Provide the (X, Y) coordinate of the cell's center where the given text is located.  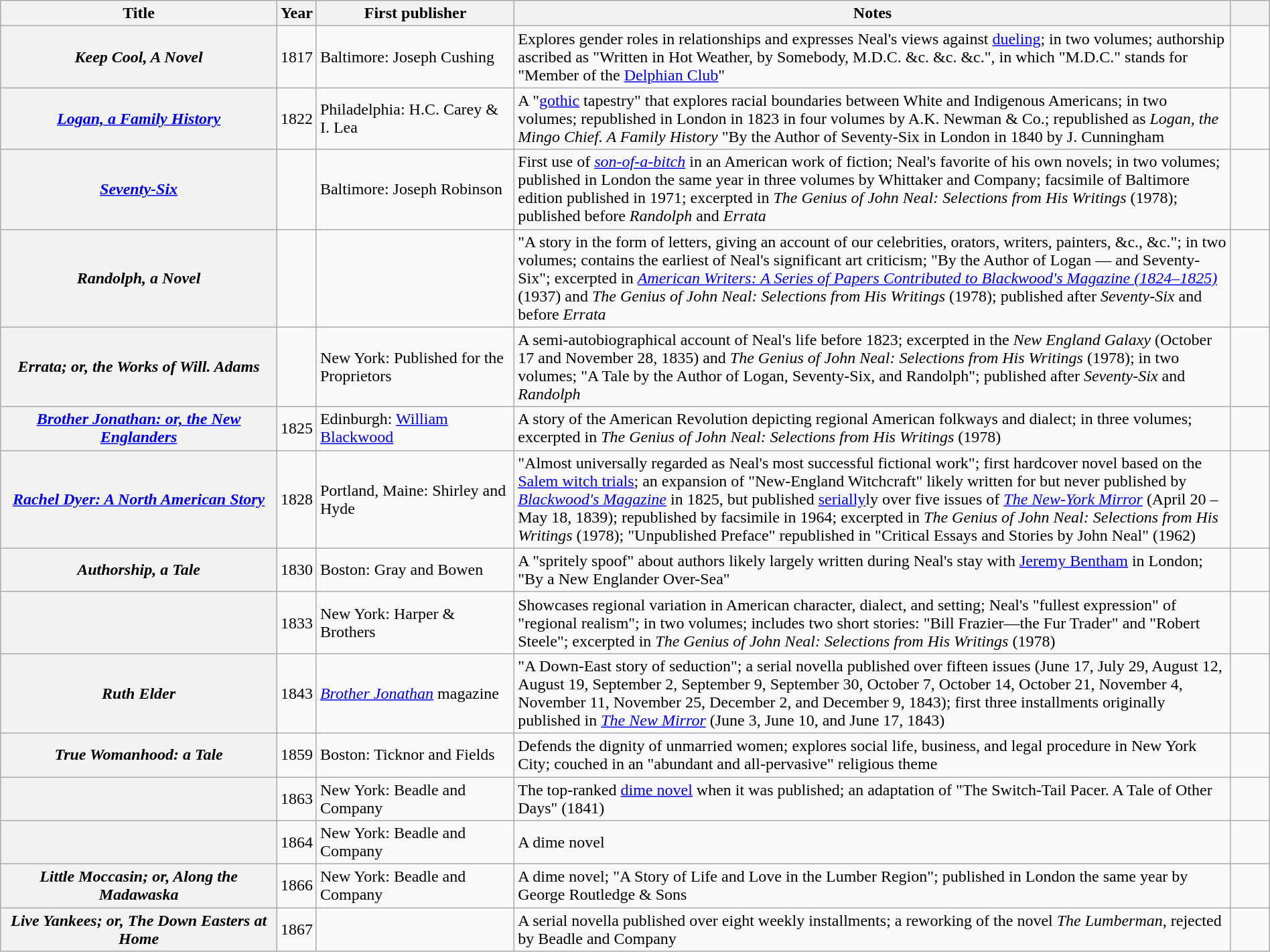
Baltimore: Joseph Cushing (415, 57)
Brother Jonathan magazine (415, 693)
1864 (296, 843)
Boston: Ticknor and Fields (415, 754)
1859 (296, 754)
1833 (296, 622)
A dime novel; "A Story of Life and Love in the Lumber Region"; published in London the same year by George Routledge & Sons (873, 886)
1863 (296, 799)
1830 (296, 569)
Title (139, 13)
Randolph, a Novel (139, 278)
First publisher (415, 13)
Little Moccasin; or, Along the Madawaska (139, 886)
New York: Published for the Proprietors (415, 367)
Logan, a Family History (139, 119)
Seventy-Six (139, 189)
Edinburgh: William Blackwood (415, 429)
Baltimore: Joseph Robinson (415, 189)
A "spritely spoof" about authors likely largely written during Neal's stay with Jeremy Bentham in London; "By a New Englander Over-Sea" (873, 569)
Rachel Dyer: A North American Story (139, 499)
Notes (873, 13)
Live Yankees; or, The Down Easters at Home (139, 930)
Keep Cool, A Novel (139, 57)
A serial novella published over eight weekly installments; a reworking of the novel The Lumberman, rejected by Beadle and Company (873, 930)
A dime novel (873, 843)
New York: Harper & Brothers (415, 622)
True Womanhood: a Tale (139, 754)
Year (296, 13)
Errata; or, the Works of Will. Adams (139, 367)
Philadelphia: H.C. Carey & I. Lea (415, 119)
Brother Jonathan: or, the New Englanders (139, 429)
1866 (296, 886)
Authorship, a Tale (139, 569)
1817 (296, 57)
1867 (296, 930)
1822 (296, 119)
Boston: Gray and Bowen (415, 569)
Portland, Maine: Shirley and Hyde (415, 499)
1825 (296, 429)
The top-ranked dime novel when it was published; an adaptation of "The Switch-Tail Pacer. A Tale of Other Days" (1841) (873, 799)
1843 (296, 693)
Ruth Elder (139, 693)
1828 (296, 499)
